Find where the given text appears and provide that cell's center as [X, Y] coordinate. 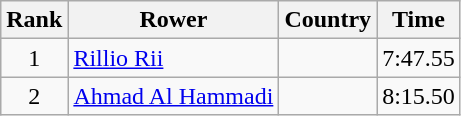
1 [34, 58]
Time [419, 20]
8:15.50 [419, 96]
Rillio Rii [174, 58]
Country [328, 20]
Rank [34, 20]
Rower [174, 20]
2 [34, 96]
Ahmad Al Hammadi [174, 96]
7:47.55 [419, 58]
